For the text-containing cell, return its midpoint in (x, y) coordinate format. 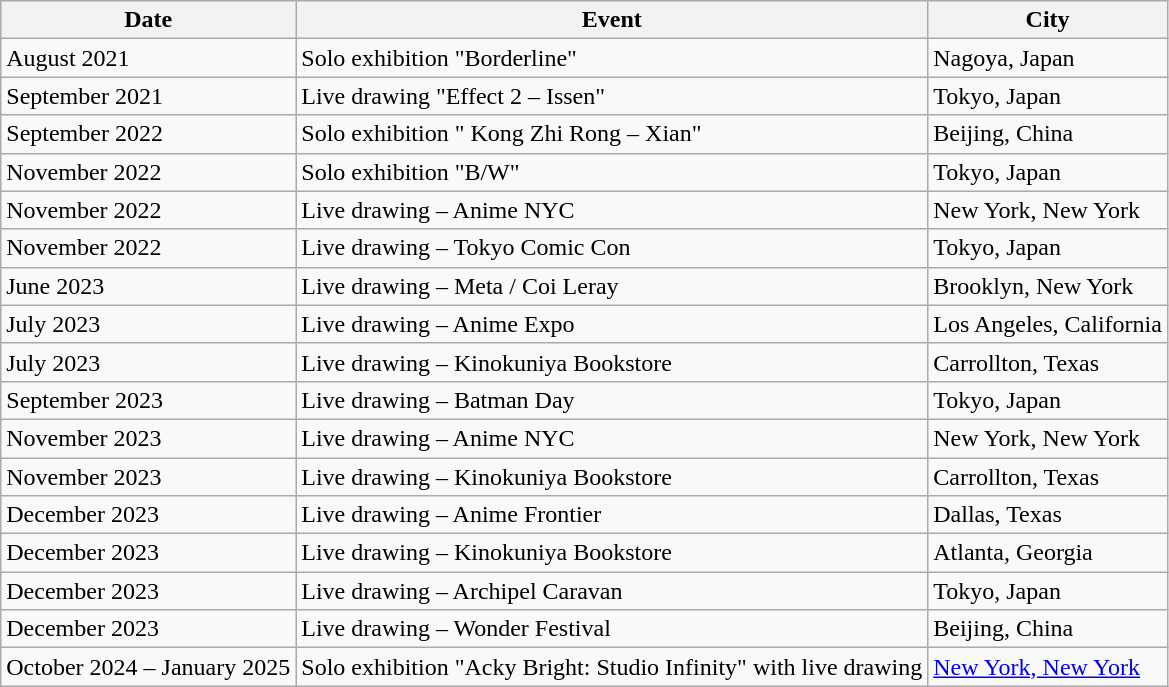
Live drawing – Wonder Festival (612, 629)
Solo exhibition "B/W" (612, 172)
Date (148, 20)
Dallas, Texas (1048, 515)
October 2024 – January 2025 (148, 667)
September 2023 (148, 400)
Event (612, 20)
Live drawing – Anime Expo (612, 324)
Live drawing – Anime Frontier (612, 515)
Los Angeles, California (1048, 324)
Live drawing "Effect 2 – Issen" (612, 96)
September 2021 (148, 96)
August 2021 (148, 58)
Live drawing – Tokyo Comic Con (612, 248)
Live drawing – Meta / Coi Leray (612, 286)
Solo exhibition "Borderline" (612, 58)
Nagoya, Japan (1048, 58)
Atlanta, Georgia (1048, 553)
September 2022 (148, 134)
Solo exhibition "Acky Bright: Studio Infinity" with live drawing (612, 667)
June 2023 (148, 286)
Live drawing – Archipel Caravan (612, 591)
City (1048, 20)
Live drawing – Batman Day (612, 400)
Solo exhibition " Kong Zhi Rong – Xian" (612, 134)
Brooklyn, New York (1048, 286)
